Pinpoint the cell where the given text exists, returning its [X, Y] midpoint coordinate. 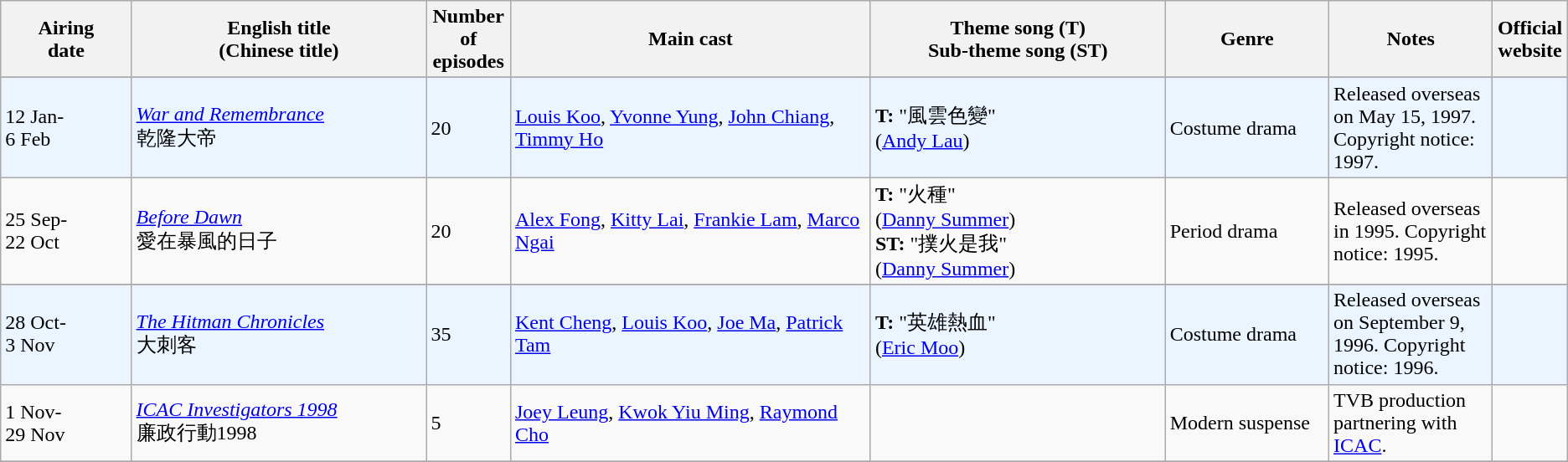
Notes [1411, 39]
1 Nov- 29 Nov [66, 423]
35 [469, 335]
Louis Koo, Yvonne Yung, John Chiang, Timmy Ho [690, 127]
5 [469, 423]
Joey Leung, Kwok Yiu Ming, Raymond Cho [690, 423]
ICAC Investigators 1998 廉政行動1998 [279, 423]
Theme song (T) Sub-theme song (ST) [1018, 39]
TVB production partnering with ICAC. [1411, 423]
T: "風雲色變" (Andy Lau) [1018, 127]
Period drama [1246, 231]
War and Remembrance 乾隆大帝 [279, 127]
25 Sep- 22 Oct [66, 231]
The Hitman Chronicles 大刺客 [279, 335]
Number of episodes [469, 39]
Released overseas in 1995. Copyright notice: 1995. [1411, 231]
Before Dawn 愛在暴風的日子 [279, 231]
Main cast [690, 39]
T: "火種" (Danny Summer) ST: "撲火是我" (Danny Summer) [1018, 231]
Released overseas on September 9, 1996. Copyright notice: 1996. [1411, 335]
English title (Chinese title) [279, 39]
Official website [1529, 39]
12 Jan- 6 Feb [66, 127]
Released overseas on May 15, 1997. Copyright notice: 1997. [1411, 127]
28 Oct- 3 Nov [66, 335]
Alex Fong, Kitty Lai, Frankie Lam, Marco Ngai [690, 231]
T: "英雄熱血" (Eric Moo) [1018, 335]
Airingdate [66, 39]
Kent Cheng, Louis Koo, Joe Ma, Patrick Tam [690, 335]
Genre [1246, 39]
Modern suspense [1246, 423]
